Detect which cell encompasses the target text, then output its [x, y] center coordinate. 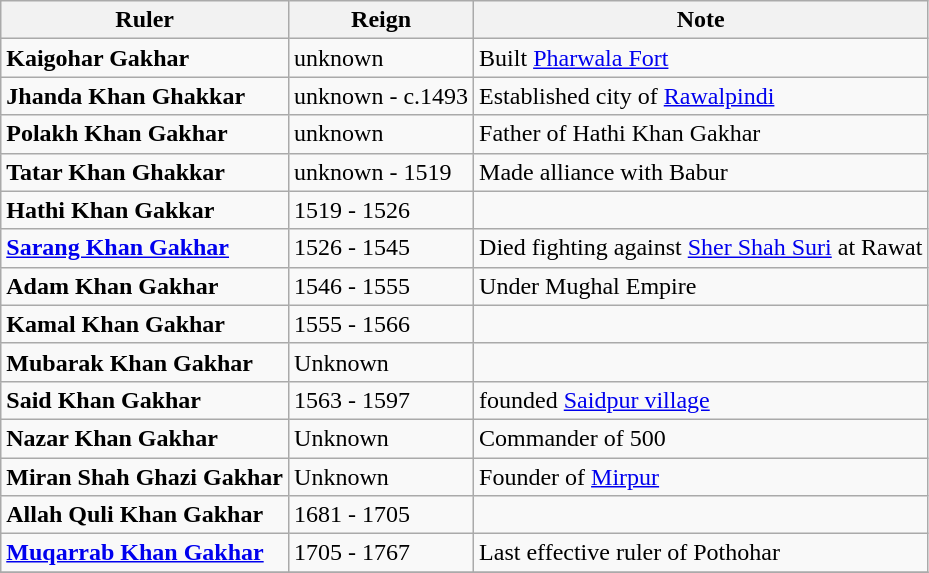
unknown - 1519 [382, 172]
1563 - 1597 [382, 400]
Adam Khan Gakhar [145, 286]
Jhanda Khan Ghakkar [145, 96]
unknown - c.1493 [382, 96]
Muqarrab Khan Gakhar [145, 553]
1555 - 1566 [382, 324]
Built Pharwala Fort [701, 58]
Miran Shah Ghazi Gakhar [145, 477]
Reign [382, 20]
Allah Quli Khan Gakhar [145, 515]
Sarang Khan Gakhar [145, 248]
Under Mughal Empire [701, 286]
1526 - 1545 [382, 248]
1705 - 1767 [382, 553]
Last effective ruler of Pothohar [701, 553]
Father of Hathi Khan Gakhar [701, 134]
Died fighting against Sher Shah Suri at Rawat [701, 248]
Hathi Khan Gakkar [145, 210]
Established city of Rawalpindi [701, 96]
Ruler [145, 20]
1546 - 1555 [382, 286]
founded Saidpur village [701, 400]
Kaigohar Gakhar [145, 58]
Nazar Khan Gakhar [145, 438]
Note [701, 20]
Said Khan Gakhar [145, 400]
Polakh Khan Gakhar [145, 134]
Commander of 500 [701, 438]
Tatar Khan Ghakkar [145, 172]
1519 - 1526 [382, 210]
Made alliance with Babur [701, 172]
1681 - 1705 [382, 515]
Mubarak Khan Gakhar [145, 362]
Founder of Mirpur [701, 477]
Kamal Khan Gakhar [145, 324]
